Search for the cell housing the specified text and yield its [x, y] center coordinate. 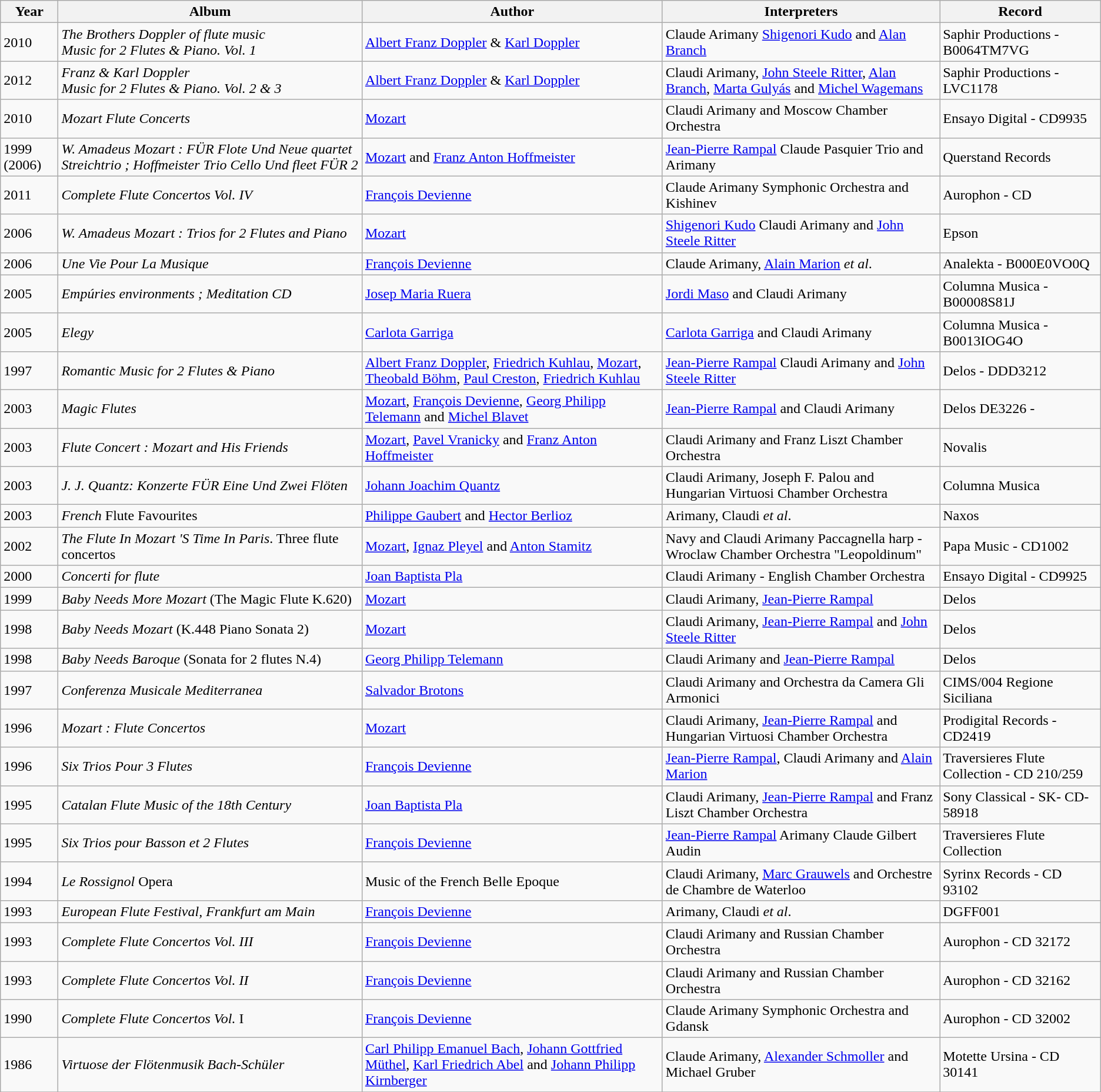
Delos - DDD3212 [1020, 371]
Carlota Garriga and Claudi Arimany [801, 332]
Complete Flute Concertos Vol. IV [210, 195]
Aurophon - CD 32002 [1020, 1019]
2012 [29, 80]
Aurophon - CD [1020, 195]
Le Rossignol Opera [210, 881]
Record [1020, 12]
Claude Arimany, Alexander Schmoller and Michael Gruber [801, 1065]
Motette Ursina - CD 30141 [1020, 1065]
Columna Musica - B0013IOG4O [1020, 332]
Carl Philipp Emanuel Bach, Johann Gottfried Müthel, Karl Friedrich Abel and Johann Philipp Kirnberger [512, 1065]
Claude Arimany Symphonic Orchestra and Gdansk [801, 1019]
Jordi Maso and Claudi Arimany [801, 294]
Traversieres Flute Collection [1020, 843]
Claudi Arimany and Orchestra da Camera Gli Armonici [801, 690]
Flute Concert : Mozart and His Friends [210, 447]
Papa Music - CD1002 [1020, 546]
Novalis [1020, 447]
Year [29, 12]
Claudi Arimany - English Chamber Orchestra [801, 577]
Baby Needs Baroque (Sonata for 2 flutes N.4) [210, 660]
J. J. Quantz: Konzerte FÜR Eine Und Zwei Flöten [210, 486]
Epson [1020, 233]
Elegy [210, 332]
Georg Philipp Telemann [512, 660]
Catalan Flute Music of the 18th Century [210, 805]
The Flute In Mozart 'S Time In Paris. Three flute concertos [210, 546]
Aurophon - CD 32172 [1020, 941]
Ensayo Digital - CD9935 [1020, 119]
Music of the French Belle Epoque [512, 881]
Claudi Arimany, Jean-Pierre Rampal and Franz Liszt Chamber Orchestra [801, 805]
W. Amadeus Mozart : FÜR Flote Und Neue quartet Streichtrio ; Hoffmeister Trio Cello Und fleet FÜR 2 [210, 157]
Syrinx Records - CD 93102 [1020, 881]
Album [210, 12]
Empúries environments ; Meditation CD [210, 294]
Salvador Brotons [512, 690]
1999 (2006) [29, 157]
2000 [29, 577]
Claudi Arimany, John Steele Ritter, Alan Branch, Marta Gulyás and Michel Wagemans [801, 80]
Aurophon - CD 32162 [1020, 980]
The Brothers Doppler of flute music Music for 2 Flutes & Piano. Vol. 1 [210, 42]
Carlota Garriga [512, 332]
Claudi Arimany, Jean-Pierre Rampal and Hungarian Virtuosi Chamber Orchestra [801, 728]
1986 [29, 1065]
DGFF001 [1020, 911]
Jean-Pierre Rampal Arimany Claude Gilbert Audin [801, 843]
Claude Arimany Shigenori Kudo and Alan Branch [801, 42]
Analekta - B000E0VO0Q [1020, 264]
Mozart : Flute Concertos [210, 728]
W. Amadeus Mozart : Trios for 2 Flutes and Piano [210, 233]
Philippe Gaubert and Hector Berlioz [512, 516]
Querstand Records [1020, 157]
Johann Joachim Quantz [512, 486]
Complete Flute Concertos Vol. II [210, 980]
Claudi Arimany, Jean-Pierre Rampal and John Steele Ritter [801, 630]
Concerti for flute [210, 577]
2002 [29, 546]
Josep Maria Ruera [512, 294]
Interpreters [801, 12]
Shigenori Kudo Claudi Arimany and John Steele Ritter [801, 233]
Traversieres Flute Collection - CD 210/259 [1020, 766]
Romantic Music for 2 Flutes & Piano [210, 371]
CIMS/004 Regione Siciliana [1020, 690]
Magic Flutes [210, 408]
1999 [29, 599]
Saphir Productions - B0064TM7VG [1020, 42]
Albert Franz Doppler, Friedrich Kuhlau, Mozart, Theobald Böhm, Paul Creston, Friedrich Kuhlau [512, 371]
Author [512, 12]
Claudi Arimany and Jean-Pierre Rampal [801, 660]
Baby Needs Mozart (K.448 Piano Sonata 2) [210, 630]
Ensayo Digital - CD9925 [1020, 577]
Franz & Karl Doppler Music for 2 Flutes & Piano. Vol. 2 & 3 [210, 80]
Jean-Pierre Rampal Claude Pasquier Trio and Arimany [801, 157]
Une Vie Pour La Musique [210, 264]
Six Trios pour Basson et 2 Flutes [210, 843]
Claude Arimany Symphonic Orchestra and Kishinev [801, 195]
Claude Arimany, Alain Marion et al. [801, 264]
Claudi Arimany and Franz Liszt Chamber Orchestra [801, 447]
Mozart, Pavel Vranicky and Franz Anton Hoffmeister [512, 447]
Sony Classical - SK- CD- 58918 [1020, 805]
Claudi Arimany, Marc Grauwels and Orchestre de Chambre de Waterloo [801, 881]
2011 [29, 195]
Columna Musica [1020, 486]
Mozart, François Devienne, Georg Philipp Telemann and Michel Blavet [512, 408]
Delos DE3226 - [1020, 408]
Jean-Pierre Rampal Claudi Arimany and John Steele Ritter [801, 371]
European Flute Festival, Frankfurt am Main [210, 911]
Saphir Productions - LVC1178 [1020, 80]
Claudi Arimany and Moscow Chamber Orchestra [801, 119]
1994 [29, 881]
Naxos [1020, 516]
Mozart and Franz Anton Hoffmeister [512, 157]
Claudi Arimany, Joseph F. Palou and Hungarian Virtuosi Chamber Orchestra [801, 486]
Conferenza Musicale Mediterranea [210, 690]
Navy and Claudi Arimany Paccagnella harp - Wroclaw Chamber Orchestra "Leopoldinum" [801, 546]
Jean-Pierre Rampal, Claudi Arimany and Alain Marion [801, 766]
1990 [29, 1019]
Claudi Arimany, Jean-Pierre Rampal [801, 599]
Baby Needs More Mozart (The Magic Flute K.620) [210, 599]
Six Trios Pour 3 Flutes [210, 766]
Virtuose der Flötenmusik Bach-Schüler [210, 1065]
Jean-Pierre Rampal and Claudi Arimany [801, 408]
Prodigital Records - CD2419 [1020, 728]
Complete Flute Concertos Vol. III [210, 941]
Mozart Flute Concerts [210, 119]
French Flute Favourites [210, 516]
Columna Musica - B00008S81J [1020, 294]
Complete Flute Concertos Vol. I [210, 1019]
Mozart, Ignaz Pleyel and Anton Stamitz [512, 546]
